Find where the given text appears and provide that cell's center as (x, y) coordinate. 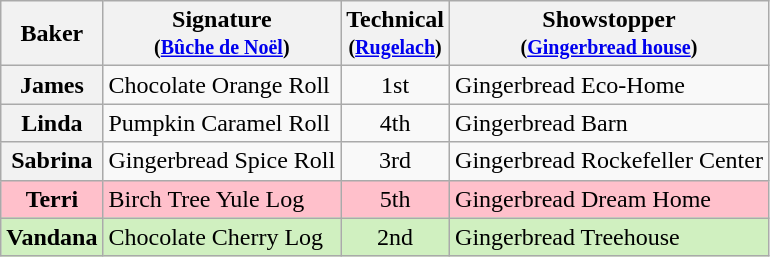
3rd (396, 161)
Gingerbread Dream Home (610, 199)
Sabrina (52, 161)
James (52, 85)
Pumpkin Caramel Roll (222, 123)
Birch Tree Yule Log (222, 199)
Gingerbread Eco-Home (610, 85)
1st (396, 85)
4th (396, 123)
Signature (Bûche de Noël) (222, 34)
Baker (52, 34)
Chocolate Orange Roll (222, 85)
Gingerbread Spice Roll (222, 161)
Gingerbread Rockefeller Center (610, 161)
Terri (52, 199)
Chocolate Cherry Log (222, 237)
2nd (396, 237)
Vandana (52, 237)
Gingerbread Treehouse (610, 237)
Gingerbread Barn (610, 123)
Showstopper (Gingerbread house) (610, 34)
Technical (Rugelach) (396, 34)
5th (396, 199)
Linda (52, 123)
